Search for the cell housing the specified text and yield its [X, Y] center coordinate. 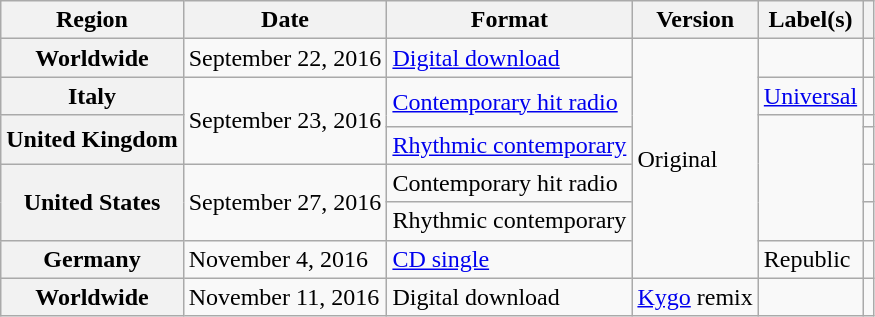
September 22, 2016 [285, 58]
Region [92, 20]
September 27, 2016 [285, 202]
United Kingdom [92, 140]
Germany [92, 259]
CD single [510, 259]
November 11, 2016 [285, 297]
United States [92, 202]
Kygo remix [695, 297]
September 23, 2016 [285, 120]
Republic [810, 259]
November 4, 2016 [285, 259]
Date [285, 20]
Version [695, 20]
Italy [92, 96]
Format [510, 20]
Universal [810, 96]
Original [695, 158]
Label(s) [810, 20]
